Pinpoint the cell where the given text exists, returning its (x, y) midpoint coordinate. 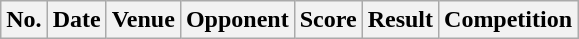
Opponent (237, 20)
No. (24, 20)
Score (328, 20)
Date (76, 20)
Result (400, 20)
Competition (508, 20)
Venue (143, 20)
